Search for the cell housing the specified text and yield its (X, Y) center coordinate. 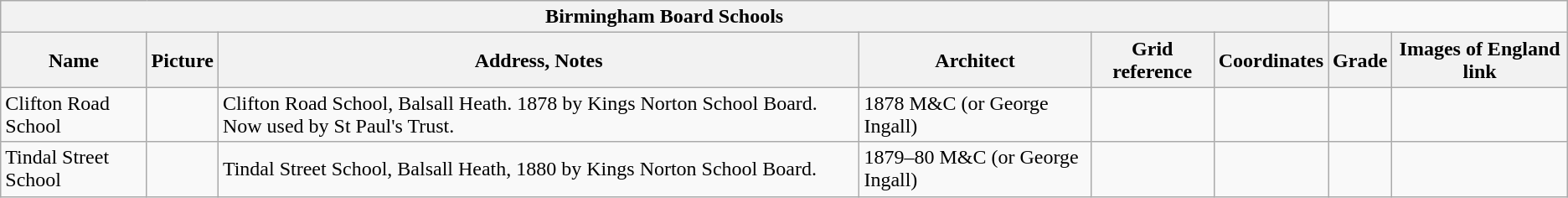
Address, Notes (539, 60)
Images of England link (1479, 60)
Coordinates (1271, 60)
Grade (1360, 60)
Tindal Street School, Balsall Heath, 1880 by Kings Norton School Board. (539, 169)
Architect (975, 60)
Picture (183, 60)
Grid reference (1153, 60)
Name (74, 60)
1879–80 M&C (or George Ingall) (975, 169)
1878 M&C (or George Ingall) (975, 114)
Birmingham Board Schools (665, 17)
Tindal Street School (74, 169)
Clifton Road School (74, 114)
Clifton Road School, Balsall Heath. 1878 by Kings Norton School Board. Now used by St Paul's Trust. (539, 114)
